From the cell containing the given text, extract its center point as [x, y] coordinate. 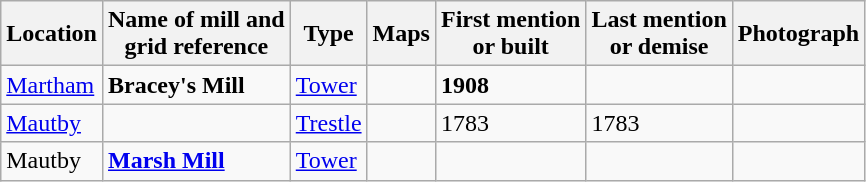
First mentionor built [510, 34]
Type [328, 34]
Maps [401, 34]
Marsh Mill [196, 161]
Name of mill andgrid reference [196, 34]
1908 [510, 85]
Photograph [798, 34]
Bracey's Mill [196, 85]
Martham [52, 85]
Location [52, 34]
Trestle [328, 123]
Last mention or demise [659, 34]
